Extract the [X, Y] coordinate from the center of the cell holding the provided text.  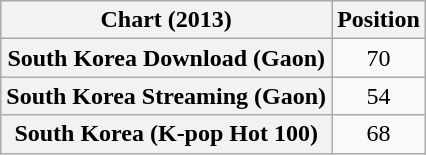
South Korea (K-pop Hot 100) [166, 134]
68 [379, 134]
54 [379, 96]
Position [379, 20]
Chart (2013) [166, 20]
South Korea Download (Gaon) [166, 58]
South Korea Streaming (Gaon) [166, 96]
70 [379, 58]
